Return [x, y] of the center of cell containing provided text 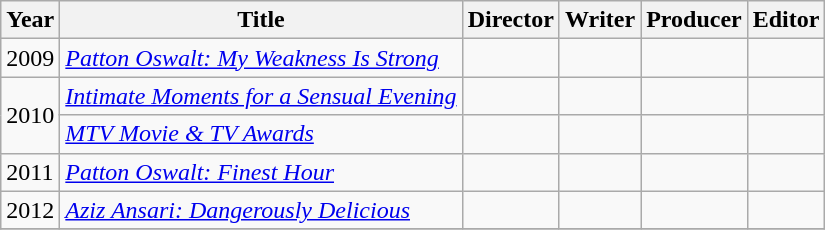
Director [510, 20]
Writer [600, 20]
2012 [30, 210]
Producer [694, 20]
2010 [30, 115]
Year [30, 20]
Title [261, 20]
Aziz Ansari: Dangerously Delicious [261, 210]
MTV Movie & TV Awards [261, 134]
2011 [30, 172]
Editor [786, 20]
Patton Oswalt: Finest Hour [261, 172]
2009 [30, 58]
Intimate Moments for a Sensual Evening [261, 96]
Patton Oswalt: My Weakness Is Strong [261, 58]
